Provide the (x, y) coordinate of the cell's center where the given text is located.  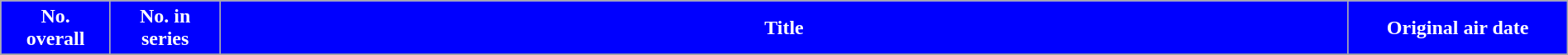
No. inseries (165, 28)
No.overall (56, 28)
Original air date (1457, 28)
Title (784, 28)
